Output the [x, y] coordinate of the center of the cell containing the given text.  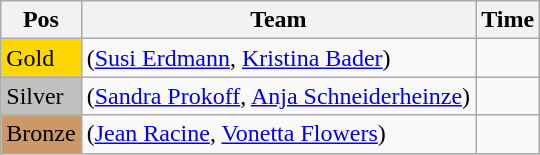
Bronze [41, 134]
Pos [41, 20]
Gold [41, 58]
(Jean Racine, Vonetta Flowers) [278, 134]
Time [508, 20]
Silver [41, 96]
(Susi Erdmann, Kristina Bader) [278, 58]
(Sandra Prokoff, Anja Schneiderheinze) [278, 96]
Team [278, 20]
